Return [X, Y] of the center of cell containing provided text 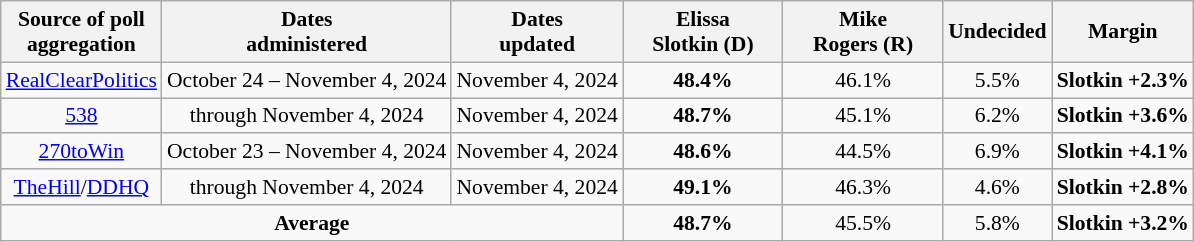
Slotkin +2.3% [1123, 80]
ElissaSlotkin (D) [703, 32]
RealClearPolitics [82, 80]
October 23 – November 4, 2024 [307, 152]
45.5% [863, 223]
46.1% [863, 80]
Slotkin +3.2% [1123, 223]
270toWin [82, 152]
Margin [1123, 32]
Datesupdated [536, 32]
Source of pollaggregation [82, 32]
Undecided [997, 32]
44.5% [863, 152]
Slotkin +3.6% [1123, 116]
Datesadministered [307, 32]
538 [82, 116]
4.6% [997, 187]
45.1% [863, 116]
46.3% [863, 187]
49.1% [703, 187]
48.6% [703, 152]
Slotkin +4.1% [1123, 152]
Average [312, 223]
48.4% [703, 80]
6.9% [997, 152]
MikeRogers (R) [863, 32]
TheHill/DDHQ [82, 187]
October 24 – November 4, 2024 [307, 80]
5.5% [997, 80]
Slotkin +2.8% [1123, 187]
6.2% [997, 116]
5.8% [997, 223]
